Return (x, y) of the center of cell containing provided text 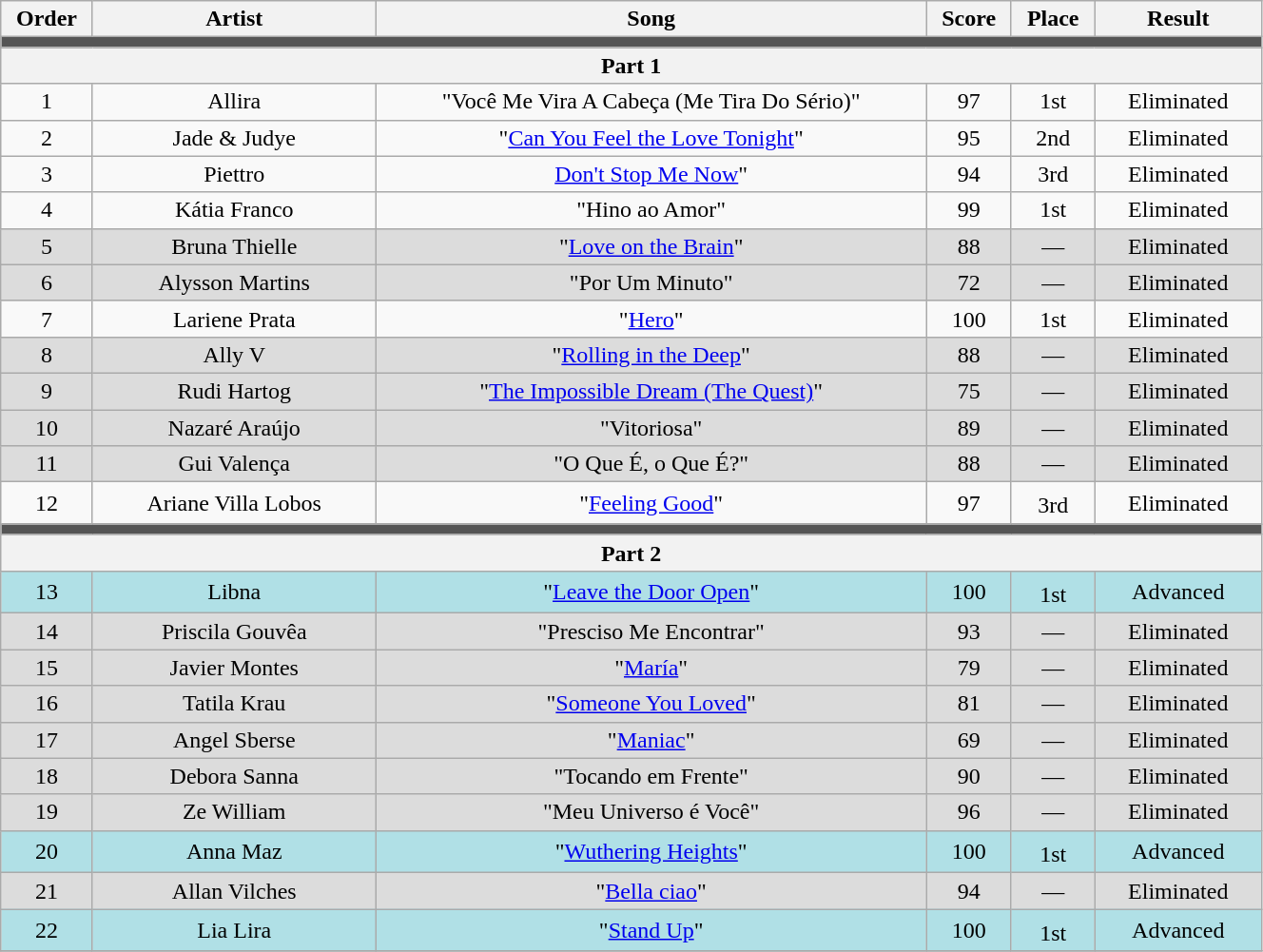
"Stand Up" (651, 930)
17 (47, 740)
Song (651, 19)
Tatila Krau (234, 704)
13 (47, 592)
Lia Lira (234, 930)
Rudi Hartog (234, 391)
Score (968, 19)
"Meu Universo é Você" (651, 812)
Alysson Martins (234, 282)
Artist (234, 19)
11 (47, 464)
7 (47, 319)
Priscila Gouvêa (234, 631)
"Leave the Door Open" (651, 592)
9 (47, 391)
95 (968, 138)
75 (968, 391)
"Por Um Minuto" (651, 282)
Ze William (234, 812)
72 (968, 282)
Order (47, 19)
12 (47, 504)
"Bella ciao" (651, 891)
"Tocando em Frente" (651, 776)
14 (47, 631)
Jade & Judye (234, 138)
"Vitoriosa" (651, 427)
16 (47, 704)
"Maniac" (651, 740)
"Wuthering Heights" (651, 852)
Nazaré Araújo (234, 427)
Bruna Thielle (234, 246)
Debora Sanna (234, 776)
1 (47, 102)
3 (47, 174)
"Someone You Loved" (651, 704)
90 (968, 776)
79 (968, 668)
Allan Vilches (234, 891)
Allira (234, 102)
Javier Montes (234, 668)
18 (47, 776)
99 (968, 210)
8 (47, 355)
19 (47, 812)
Part 1 (631, 66)
"Feeling Good" (651, 504)
96 (968, 812)
"Can You Feel the Love Tonight" (651, 138)
81 (968, 704)
"Hino ao Amor" (651, 210)
Angel Sberse (234, 740)
"Você Me Vira A Cabeça (Me Tira Do Sério)" (651, 102)
10 (47, 427)
Ally V (234, 355)
2 (47, 138)
Don't Stop Me Now" (651, 174)
"Presciso Me Encontrar" (651, 631)
"María" (651, 668)
21 (47, 891)
Ariane Villa Lobos (234, 504)
Anna Maz (234, 852)
Place (1053, 19)
6 (47, 282)
"O Que É, o Que É?" (651, 464)
4 (47, 210)
22 (47, 930)
"Love on the Brain" (651, 246)
Gui Valença (234, 464)
20 (47, 852)
"Hero" (651, 319)
Libna (234, 592)
Part 2 (631, 553)
Kátia Franco (234, 210)
89 (968, 427)
Result (1177, 19)
69 (968, 740)
15 (47, 668)
93 (968, 631)
"Rolling in the Deep" (651, 355)
Piettro (234, 174)
2nd (1053, 138)
5 (47, 246)
Lariene Prata (234, 319)
"The Impossible Dream (The Quest)" (651, 391)
